Extract the [X, Y] coordinate from the center of the cell holding the provided text.  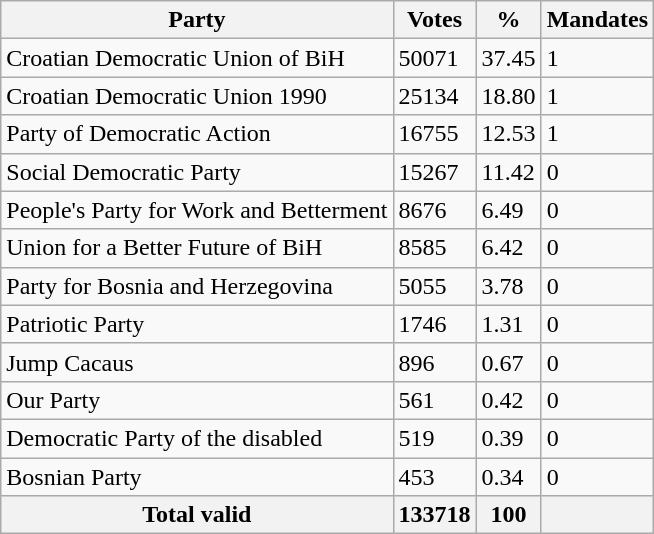
37.45 [508, 58]
Mandates [597, 20]
0.39 [508, 438]
3.78 [508, 286]
Croatian Democratic Union of BiH [197, 58]
0.42 [508, 400]
Party for Bosnia and Herzegovina [197, 286]
Democratic Party of the disabled [197, 438]
Our Party [197, 400]
133718 [434, 515]
25134 [434, 96]
Social Democratic Party [197, 172]
8585 [434, 248]
Union for a Better Future of BiH [197, 248]
6.49 [508, 210]
561 [434, 400]
Patriotic Party [197, 324]
50071 [434, 58]
16755 [434, 134]
Total valid [197, 515]
Jump Cacaus [197, 362]
6.42 [508, 248]
0.67 [508, 362]
People's Party for Work and Betterment [197, 210]
0.34 [508, 477]
519 [434, 438]
1746 [434, 324]
1.31 [508, 324]
Party of Democratic Action [197, 134]
8676 [434, 210]
12.53 [508, 134]
% [508, 20]
Votes [434, 20]
453 [434, 477]
5055 [434, 286]
100 [508, 515]
Bosnian Party [197, 477]
Party [197, 20]
Croatian Democratic Union 1990 [197, 96]
896 [434, 362]
15267 [434, 172]
11.42 [508, 172]
18.80 [508, 96]
